Locate the cell with the specified text and output its [x, y] center coordinate. 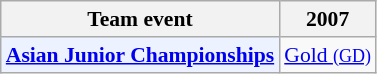
2007 [328, 19]
Team event [140, 19]
Asian Junior Championships [140, 55]
Gold (GD) [328, 55]
